Return (X, Y) of the center of cell containing provided text 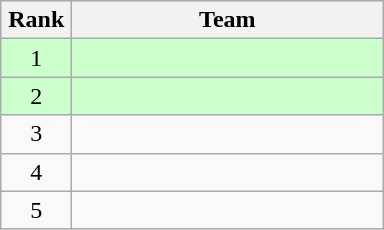
1 (36, 58)
3 (36, 134)
Team (228, 20)
4 (36, 172)
5 (36, 210)
Rank (36, 20)
2 (36, 96)
